Return [X, Y] of the center of cell containing provided text 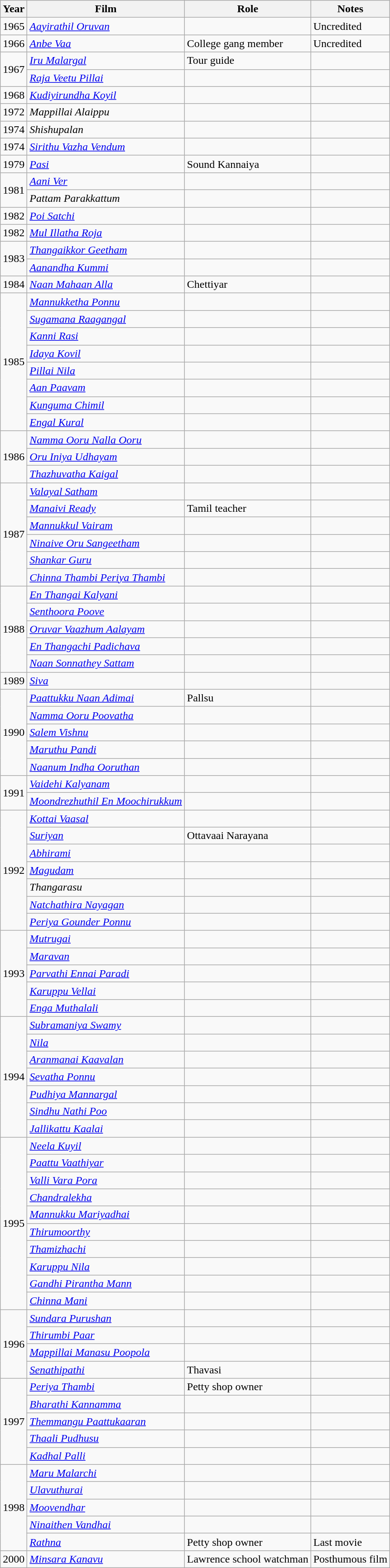
Kunguma Chimil [106, 405]
Oru Iniya Udhayam [106, 457]
Notes [350, 9]
Minsara Kanavu [106, 1559]
Chinna Thambi Periya Thambi [106, 577]
Gandhi Pirantha Mann [106, 1283]
Pallsu [247, 698]
Idaya Kovil [106, 353]
Karuppu Vellai [106, 991]
Aanandha Kummi [106, 267]
Maravan [106, 956]
Chandralekha [106, 1197]
Role [247, 9]
Nila [106, 1042]
1988 [14, 629]
Tour guide [247, 61]
1995 [14, 1224]
Naan Sonnathey Sattam [106, 663]
1989 [14, 681]
Shankar Guru [106, 560]
Moondrezhuthil En Moochirukkum [106, 801]
Raja Veetu Pillai [106, 78]
Manaivi Ready [106, 509]
Aranmanai Kaavalan [106, 1060]
Mul Illatha Roja [106, 233]
Mannukkul Vairam [106, 526]
Mutrugai [106, 939]
Jallikattu Kaalai [106, 1129]
1972 [14, 112]
Thangaikkor Geetham [106, 250]
Thavasi [247, 1370]
Thangarasu [106, 887]
1998 [14, 1507]
Anbe Vaa [106, 43]
Periya Gounder Ponnu [106, 922]
Periya Thambi [106, 1387]
1967 [14, 69]
Subramaniya Swamy [106, 1025]
Sound Kannaiya [247, 164]
Last movie [350, 1542]
1965 [14, 26]
College gang member [247, 43]
Bharathi Kannamma [106, 1404]
Paattukku Naan Adimai [106, 698]
Tamil teacher [247, 509]
Ninaive Oru Sangeetham [106, 543]
1984 [14, 285]
Iru Malargal [106, 61]
1991 [14, 793]
Film [106, 9]
1981 [14, 190]
Posthumous film [350, 1559]
Namma Ooru Nalla Ooru [106, 439]
Lawrence school watchman [247, 1559]
Sirithu Vazha Vendum [106, 147]
Senthoora Poove [106, 612]
Magudam [106, 870]
Pasi [106, 164]
Enga Muthalali [106, 1008]
Thaali Pudhusu [106, 1439]
Year [14, 9]
Pillai Nila [106, 371]
En Thangachi Padichava [106, 646]
Thirumbi Paar [106, 1335]
Poi Satchi [106, 216]
Aayirathil Oruvan [106, 26]
1997 [14, 1421]
1968 [14, 95]
1994 [14, 1077]
Ottavaai Narayana [247, 836]
Engal Kural [106, 422]
Mappillai Manasu Poopola [106, 1353]
Karuppu Nila [106, 1266]
1990 [14, 732]
Salem Vishnu [106, 732]
Abhirami [106, 853]
1966 [14, 43]
Naanum Indha Ooruthan [106, 767]
Ninaithen Vandhai [106, 1525]
Sindhu Nathi Poo [106, 1111]
Thirumoorthy [106, 1232]
1996 [14, 1344]
1992 [14, 870]
Pudhiya Mannargal [106, 1094]
Aani Ver [106, 181]
1983 [14, 259]
Mannukketha Ponnu [106, 302]
Suriyan [106, 836]
2000 [14, 1559]
Vaidehi Kalyanam [106, 784]
Parvathi Ennai Paradi [106, 973]
Chettiyar [247, 285]
Maruthu Pandi [106, 749]
Kanni Rasi [106, 336]
Sundara Purushan [106, 1318]
Paattu Vaathiyar [106, 1163]
Senathipathi [106, 1370]
Mannukku Mariyadhai [106, 1215]
Natchathira Nayagan [106, 905]
1979 [14, 164]
Kadhal Palli [106, 1456]
Themmangu Paattukaaran [106, 1421]
Sevatha Ponnu [106, 1077]
Ulavuthurai [106, 1490]
Thazhuvatha Kaigal [106, 474]
Rathna [106, 1542]
Kottai Vaasal [106, 819]
Valayal Satham [106, 491]
Valli Vara Pora [106, 1180]
Thamizhachi [106, 1249]
En Thangai Kalyani [106, 595]
Shishupalan [106, 129]
1987 [14, 534]
Oruvar Vaazhum Aalayam [106, 629]
Maru Malarchi [106, 1473]
Namma Ooru Poovatha [106, 715]
Mappillai Alaippu [106, 112]
Moovendhar [106, 1507]
1993 [14, 973]
Neela Kuyil [106, 1146]
1985 [14, 362]
Sugamana Raagangal [106, 319]
Pattam Parakkattum [106, 198]
Naan Mahaan Alla [106, 285]
1986 [14, 457]
Aan Paavam [106, 388]
Chinna Mani [106, 1301]
Siva [106, 681]
Kudiyirundha Koyil [106, 95]
